Return (X, Y) of the center of cell containing provided text 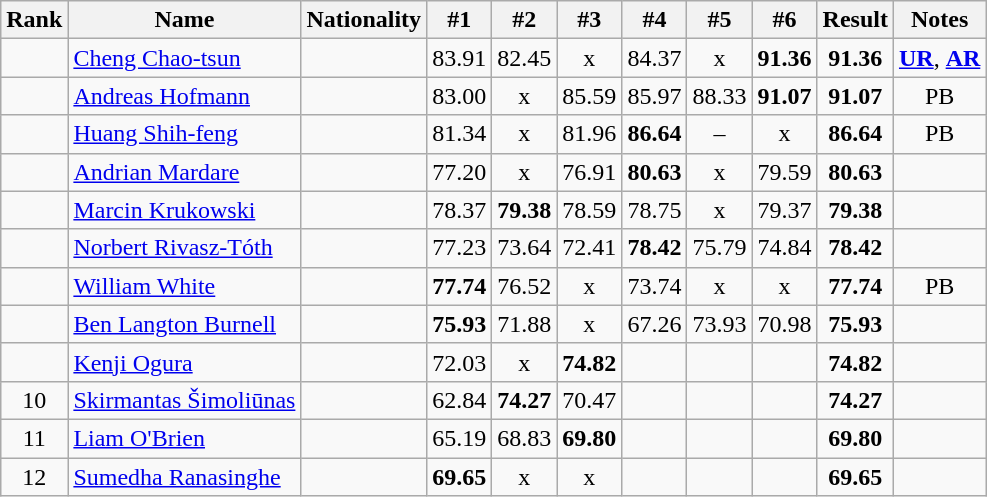
85.59 (590, 96)
Andreas Hofmann (184, 96)
88.33 (720, 96)
73.74 (654, 286)
#1 (460, 20)
70.47 (590, 400)
Sumedha Ranasinghe (184, 477)
73.64 (524, 248)
Skirmantas Šimoliūnas (184, 400)
84.37 (654, 58)
70.98 (784, 324)
Rank (34, 20)
Name (184, 20)
12 (34, 477)
79.37 (784, 210)
#5 (720, 20)
Result (855, 20)
76.52 (524, 286)
#2 (524, 20)
83.00 (460, 96)
UR, AR (939, 58)
81.34 (460, 134)
Marcin Krukowski (184, 210)
Notes (939, 20)
72.03 (460, 362)
72.41 (590, 248)
#3 (590, 20)
78.75 (654, 210)
85.97 (654, 96)
77.20 (460, 172)
78.59 (590, 210)
Liam O'Brien (184, 438)
Andrian Mardare (184, 172)
73.93 (720, 324)
78.37 (460, 210)
77.23 (460, 248)
62.84 (460, 400)
Ben Langton Burnell (184, 324)
Huang Shih-feng (184, 134)
#6 (784, 20)
67.26 (654, 324)
75.79 (720, 248)
11 (34, 438)
83.91 (460, 58)
74.84 (784, 248)
Cheng Chao-tsun (184, 58)
68.83 (524, 438)
– (720, 134)
#4 (654, 20)
79.59 (784, 172)
Nationality (364, 20)
10 (34, 400)
71.88 (524, 324)
76.91 (590, 172)
65.19 (460, 438)
Kenji Ogura (184, 362)
Norbert Rivasz-Tóth (184, 248)
82.45 (524, 58)
William White (184, 286)
81.96 (590, 134)
